For the text-containing cell, return its midpoint in [X, Y] coordinate format. 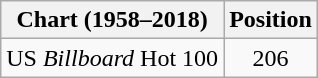
206 [271, 58]
Position [271, 20]
Chart (1958–2018) [112, 20]
US Billboard Hot 100 [112, 58]
